Extract the (X, Y) coordinate from the center of the cell holding the provided text.  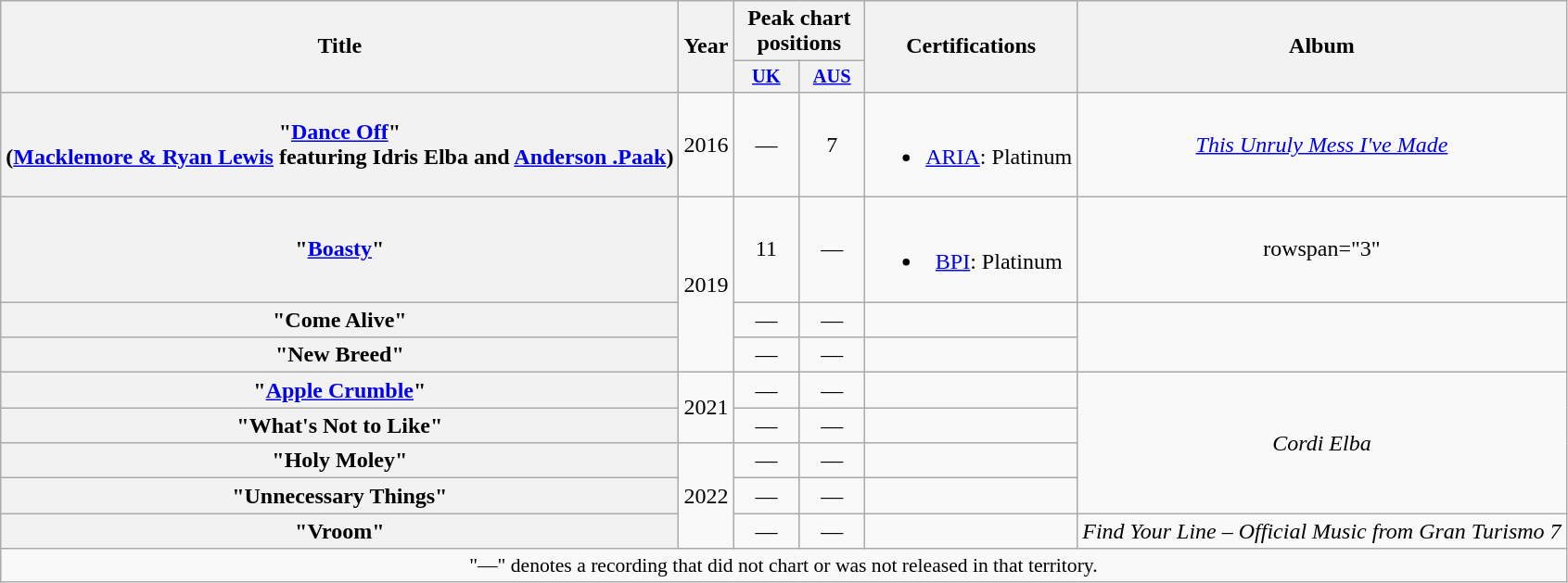
Album (1322, 46)
AUS (833, 77)
"Unnecessary Things" (339, 496)
rowspan="3" (1322, 250)
"Vroom" (339, 531)
Title (339, 46)
This Unruly Mess I've Made (1322, 145)
"Boasty" (339, 250)
Year (707, 46)
"Apple Crumble" (339, 390)
BPI: Platinum (972, 250)
2021 (707, 408)
"What's Not to Like" (339, 425)
"—" denotes a recording that did not chart or was not released in that territory. (784, 565)
2016 (707, 145)
2019 (707, 285)
Cordi Elba (1322, 443)
"Dance Off"(Macklemore & Ryan Lewis featuring Idris Elba and Anderson .Paak) (339, 145)
Peak chart positions (799, 32)
Certifications (972, 46)
Find Your Line – Official Music from Gran Turismo 7 (1322, 531)
"Come Alive" (339, 320)
7 (833, 145)
"Holy Moley" (339, 461)
"New Breed" (339, 355)
2022 (707, 496)
11 (766, 250)
UK (766, 77)
ARIA: Platinum (972, 145)
